Detect which cell encompasses the target text, then output its [X, Y] center coordinate. 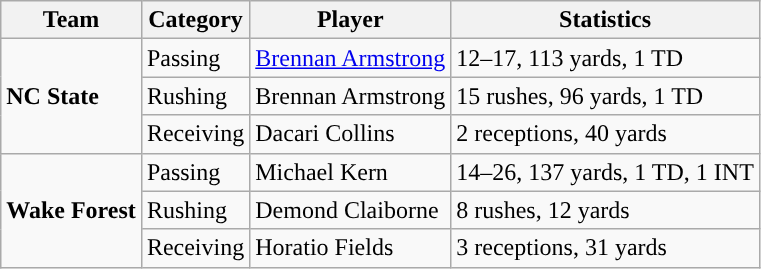
14–26, 137 yards, 1 TD, 1 INT [606, 172]
Dacari Collins [350, 134]
Wake Forest [72, 210]
12–17, 113 yards, 1 TD [606, 58]
8 rushes, 12 yards [606, 210]
Player [350, 20]
15 rushes, 96 yards, 1 TD [606, 96]
2 receptions, 40 yards [606, 134]
Horatio Fields [350, 248]
Statistics [606, 20]
Category [195, 20]
Michael Kern [350, 172]
Demond Claiborne [350, 210]
3 receptions, 31 yards [606, 248]
NC State [72, 96]
Team [72, 20]
